Return the [x, y] coordinate for the center point of the cell that contains the specified text.  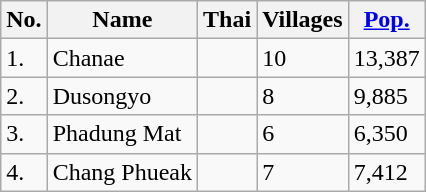
Name [122, 20]
6,350 [386, 134]
1. [24, 58]
Villages [303, 20]
Phadung Mat [122, 134]
3. [24, 134]
8 [303, 96]
4. [24, 172]
10 [303, 58]
Thai [228, 20]
7 [303, 172]
2. [24, 96]
7,412 [386, 172]
13,387 [386, 58]
9,885 [386, 96]
Chang Phueak [122, 172]
Chanae [122, 58]
No. [24, 20]
Pop. [386, 20]
6 [303, 134]
Dusongyo [122, 96]
